Return the (x, y) coordinate for the center point of the cell that contains the specified text.  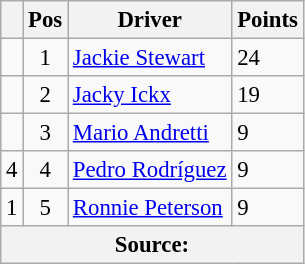
Jacky Ickx (150, 95)
19 (268, 95)
Pos (46, 20)
5 (46, 208)
Mario Andretti (150, 133)
3 (46, 133)
Ronnie Peterson (150, 208)
Pedro Rodríguez (150, 170)
Source: (152, 245)
24 (268, 58)
Driver (150, 20)
Jackie Stewart (150, 58)
Points (268, 20)
2 (46, 95)
